Locate the cell with the specified text and output its (X, Y) center coordinate. 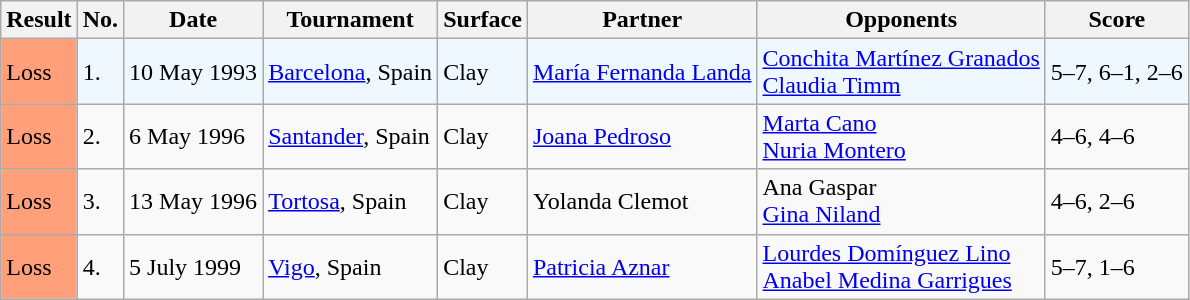
1. (100, 72)
Result (39, 20)
Lourdes Domínguez Lino Anabel Medina Garrigues (901, 266)
Patricia Aznar (642, 266)
2. (100, 136)
Ana Gaspar Gina Niland (901, 202)
3. (100, 202)
6 May 1996 (194, 136)
Yolanda Clemot (642, 202)
Barcelona, Spain (350, 72)
5–7, 1–6 (1116, 266)
Vigo, Spain (350, 266)
No. (100, 20)
4–6, 4–6 (1116, 136)
Partner (642, 20)
5 July 1999 (194, 266)
Tournament (350, 20)
Marta Cano Nuria Montero (901, 136)
4. (100, 266)
10 May 1993 (194, 72)
Joana Pedroso (642, 136)
Opponents (901, 20)
13 May 1996 (194, 202)
María Fernanda Landa (642, 72)
4–6, 2–6 (1116, 202)
Tortosa, Spain (350, 202)
Santander, Spain (350, 136)
Surface (483, 20)
Date (194, 20)
Conchita Martínez Granados Claudia Timm (901, 72)
Score (1116, 20)
5–7, 6–1, 2–6 (1116, 72)
